From the cell containing the given text, extract its center point as (X, Y) coordinate. 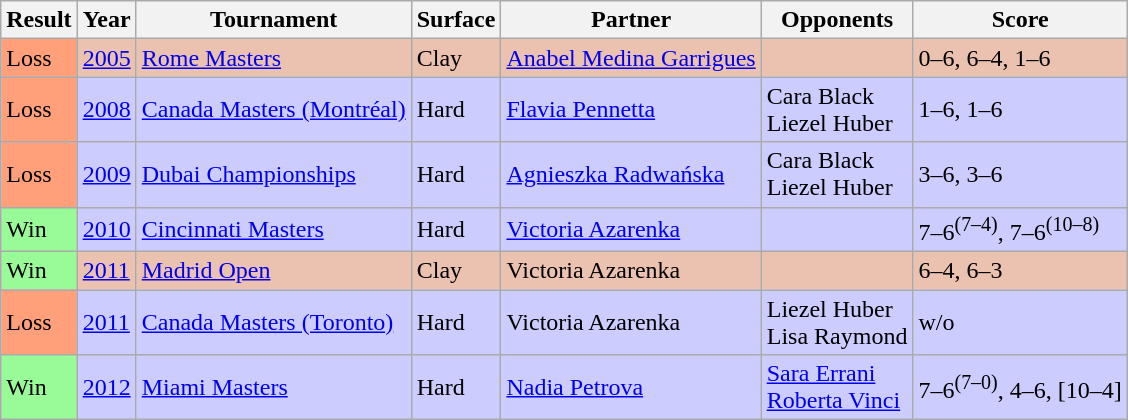
Miami Masters (274, 388)
7–6(7–4), 7–6(10–8) (1020, 230)
Result (39, 20)
Cincinnati Masters (274, 230)
Nadia Petrova (631, 388)
2008 (106, 110)
2010 (106, 230)
Sara Errani Roberta Vinci (837, 388)
Liezel Huber Lisa Raymond (837, 322)
Canada Masters (Montréal) (274, 110)
Tournament (274, 20)
2012 (106, 388)
Dubai Championships (274, 174)
6–4, 6–3 (1020, 271)
Surface (456, 20)
Opponents (837, 20)
Year (106, 20)
Anabel Medina Garrigues (631, 58)
Madrid Open (274, 271)
7–6(7–0), 4–6, [10–4] (1020, 388)
Rome Masters (274, 58)
2005 (106, 58)
Partner (631, 20)
2009 (106, 174)
3–6, 3–6 (1020, 174)
0–6, 6–4, 1–6 (1020, 58)
w/o (1020, 322)
Agnieszka Radwańska (631, 174)
Flavia Pennetta (631, 110)
1–6, 1–6 (1020, 110)
Canada Masters (Toronto) (274, 322)
Score (1020, 20)
